Capture the cell that displays the provided text and extract its [X, Y] central coordinate. 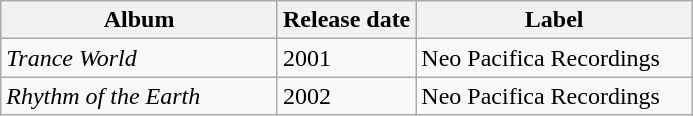
Rhythm of the Earth [140, 96]
Album [140, 20]
Trance World [140, 58]
Label [554, 20]
2001 [346, 58]
Release date [346, 20]
2002 [346, 96]
